Search for the cell housing the specified text and yield its [x, y] center coordinate. 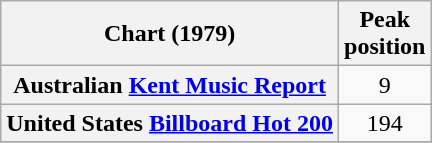
United States Billboard Hot 200 [170, 123]
Chart (1979) [170, 34]
9 [385, 85]
Peakposition [385, 34]
194 [385, 123]
Australian Kent Music Report [170, 85]
